Output the (x, y) coordinate of the center of the cell containing the given text.  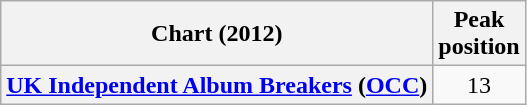
Peakposition (479, 34)
13 (479, 85)
Chart (2012) (217, 34)
UK Independent Album Breakers (OCC) (217, 85)
